Search for the cell housing the specified text and yield its (X, Y) center coordinate. 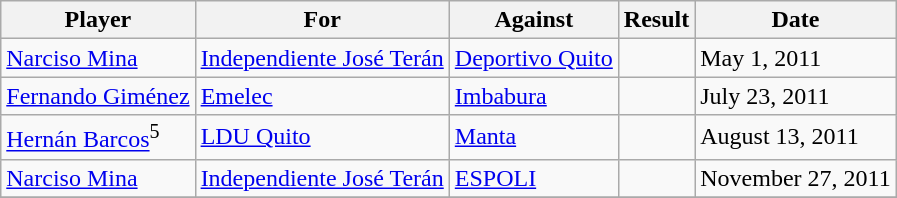
August 13, 2011 (796, 138)
Hernán Barcos5 (98, 138)
Emelec (322, 96)
Imbabura (534, 96)
ESPOLI (534, 178)
Deportivo Quito (534, 58)
For (322, 20)
Player (98, 20)
Date (796, 20)
July 23, 2011 (796, 96)
LDU Quito (322, 138)
Result (656, 20)
Fernando Giménez (98, 96)
May 1, 2011 (796, 58)
Manta (534, 138)
Against (534, 20)
November 27, 2011 (796, 178)
